Search for the cell housing the specified text and yield its [X, Y] center coordinate. 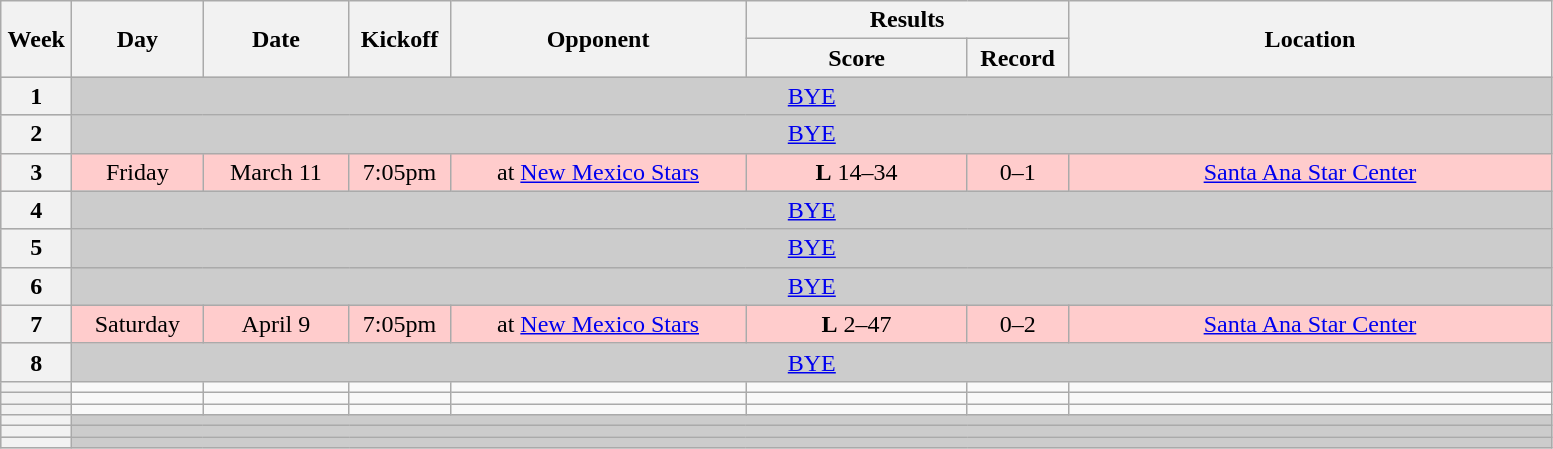
6 [36, 286]
4 [36, 210]
Date [276, 39]
2 [36, 134]
Location [1310, 39]
7 [36, 324]
Kickoff [400, 39]
1 [36, 96]
L 14–34 [856, 172]
Saturday [138, 324]
5 [36, 248]
3 [36, 172]
L 2–47 [856, 324]
March 11 [276, 172]
Day [138, 39]
0–1 [1018, 172]
April 9 [276, 324]
Friday [138, 172]
Record [1018, 58]
Score [856, 58]
Opponent [598, 39]
Week [36, 39]
0–2 [1018, 324]
Results [907, 20]
8 [36, 362]
